Scan for the cell matching the given text and deliver its [x, y] coordinate at center. 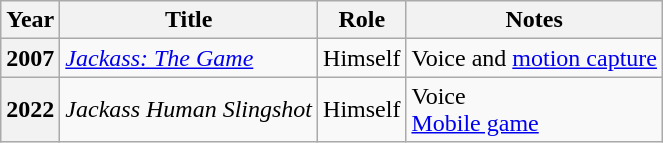
2007 [30, 58]
Voice and motion capture [534, 58]
VoiceMobile game [534, 110]
Jackass Human Slingshot [189, 110]
2022 [30, 110]
Jackass: The Game [189, 58]
Year [30, 20]
Title [189, 20]
Notes [534, 20]
Role [362, 20]
